Detect which cell encompasses the target text, then output its [x, y] center coordinate. 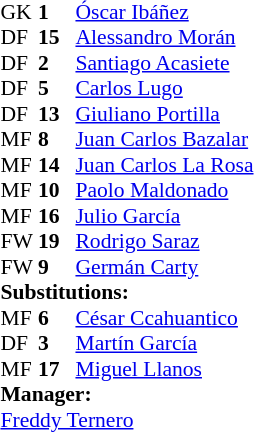
Giuliano Portilla [164, 114]
8 [57, 139]
13 [57, 114]
Carlos Lugo [164, 89]
Rodrigo Saraz [164, 241]
14 [57, 165]
6 [57, 318]
Substitutions: [126, 293]
Miguel Llanos [164, 369]
Paolo Maldonado [164, 191]
Alessandro Morán [164, 37]
Santiago Acasiete [164, 63]
Martín García [164, 343]
17 [57, 369]
15 [57, 37]
Juan Carlos La Rosa [164, 165]
Julio García [164, 216]
2 [57, 63]
5 [57, 89]
19 [57, 241]
Juan Carlos Bazalar [164, 139]
César Ccahuantico [164, 318]
9 [57, 267]
16 [57, 216]
3 [57, 343]
10 [57, 191]
Manager: [126, 395]
Germán Carty [164, 267]
